Return [X, Y] of the center of cell containing provided text 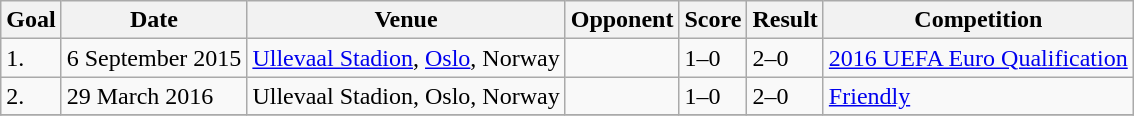
29 March 2016 [154, 96]
1. [31, 58]
Venue [406, 20]
2. [31, 96]
Score [713, 20]
Goal [31, 20]
Friendly [978, 96]
Result [785, 20]
Date [154, 20]
2016 UEFA Euro Qualification [978, 58]
Opponent [622, 20]
6 September 2015 [154, 58]
Competition [978, 20]
